Capture the cell that displays the provided text and extract its (X, Y) central coordinate. 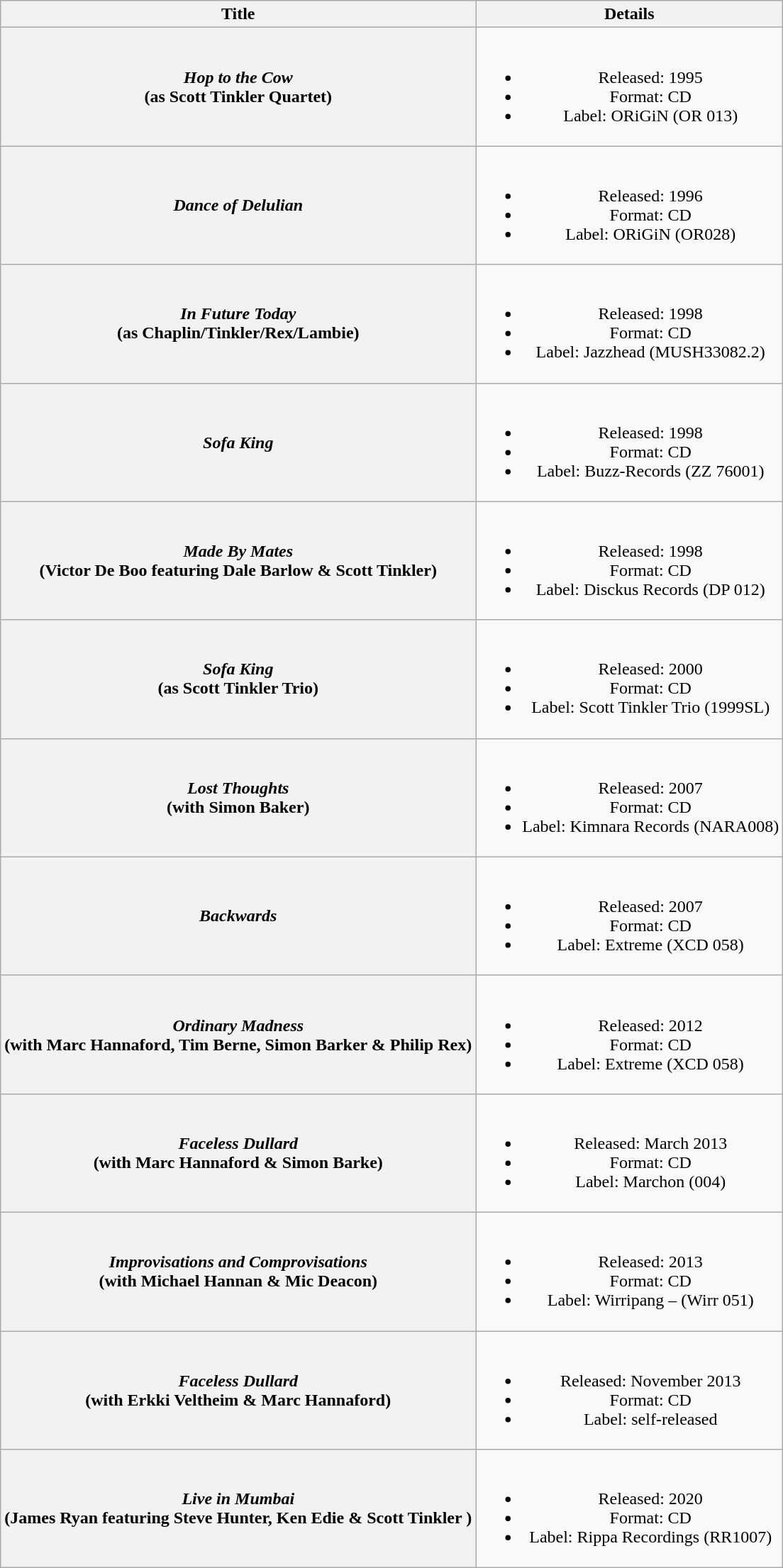
Released: March 2013Format: CDLabel: Marchon (004) (630, 1153)
Lost Thoughts (with Simon Baker) (238, 797)
Released: 1998Format: CDLabel: Buzz-Records (ZZ 76001) (630, 443)
Released: 1996Format: CDLabel: ORiGiN (OR028) (630, 206)
Released: 2012Format: CDLabel: Extreme (XCD 058) (630, 1034)
Sofa King (238, 443)
Sofa King (as Scott Tinkler Trio) (238, 679)
Released: 2020Format: CDLabel: Rippa Recordings (RR1007) (630, 1509)
Faceless Dullard (with Marc Hannaford & Simon Barke) (238, 1153)
Released: 2007Format: CDLabel: Extreme (XCD 058) (630, 916)
Details (630, 14)
Backwards (238, 916)
Ordinary Madness (with Marc Hannaford, Tim Berne, Simon Barker & Philip Rex) (238, 1034)
Released: 2013Format: CDLabel: Wirripang – (Wirr 051) (630, 1271)
Released: 1998Format: CDLabel: Jazzhead (MUSH33082.2) (630, 323)
Released: 2007Format: CDLabel: Kimnara Records (NARA008) (630, 797)
Live in Mumbai (James Ryan featuring Steve Hunter, Ken Edie & Scott Tinkler ) (238, 1509)
Title (238, 14)
Hop to the Cow (as Scott Tinkler Quartet) (238, 87)
Dance of Delulian (238, 206)
In Future Today (as Chaplin/Tinkler/Rex/Lambie) (238, 323)
Made By Mates (Victor De Boo featuring Dale Barlow & Scott Tinkler) (238, 560)
Released: November 2013Format: CDLabel: self-released (630, 1390)
Improvisations and Comprovisations (with Michael Hannan & Mic Deacon) (238, 1271)
Faceless Dullard (with Erkki Veltheim & Marc Hannaford) (238, 1390)
Released: 2000Format: CDLabel: Scott Tinkler Trio (1999SL) (630, 679)
Released: 1995Format: CDLabel: ORiGiN (OR 013) (630, 87)
Released: 1998Format: CDLabel: Disckus Records (DP 012) (630, 560)
